Find where the given text appears and provide that cell's center as [x, y] coordinate. 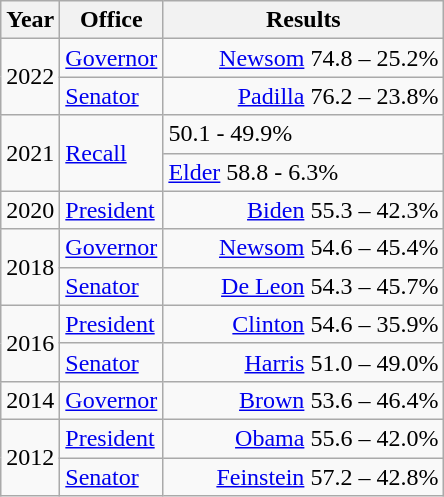
2020 [30, 210]
Padilla 76.2 – 23.8% [304, 96]
2014 [30, 400]
2012 [30, 457]
50.1 - 49.9% [304, 134]
De Leon 54.3 – 45.7% [304, 286]
Brown 53.6 – 46.4% [304, 400]
Office [112, 20]
2016 [30, 343]
Newsom 54.6 – 45.4% [304, 248]
Feinstein 57.2 – 42.8% [304, 477]
2021 [30, 153]
Recall [112, 153]
Newsom 74.8 – 25.2% [304, 58]
Results [304, 20]
2022 [30, 77]
Obama 55.6 – 42.0% [304, 438]
Biden 55.3 – 42.3% [304, 210]
Harris 51.0 – 49.0% [304, 362]
Elder 58.8 - 6.3% [304, 172]
Clinton 54.6 – 35.9% [304, 324]
Year [30, 20]
2018 [30, 267]
